Return the [x, y] coordinate for the center point of the cell that contains the specified text.  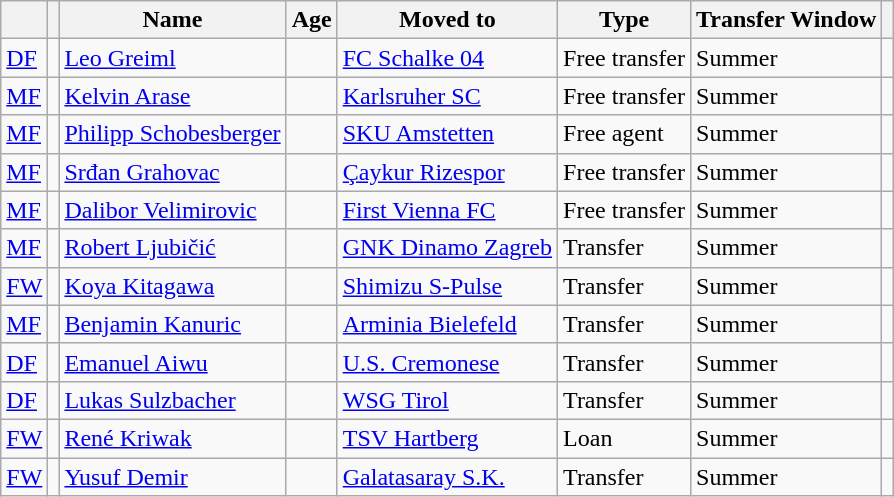
GNK Dinamo Zagreb [447, 248]
Çaykur Rizespor [447, 172]
Free agent [624, 134]
Philipp Schobesberger [172, 134]
Kelvin Arase [172, 96]
Moved to [447, 20]
Type [624, 20]
Benjamin Kanuric [172, 324]
Name [172, 20]
Robert Ljubičić [172, 248]
Karlsruher SC [447, 96]
TSV Hartberg [447, 438]
Leo Greiml [172, 58]
Age [312, 20]
Arminia Bielefeld [447, 324]
Dalibor Velimirovic [172, 210]
First Vienna FC [447, 210]
Emanuel Aiwu [172, 362]
Lukas Sulzbacher [172, 400]
Yusuf Demir [172, 477]
WSG Tirol [447, 400]
René Kriwak [172, 438]
Srđan Grahovac [172, 172]
Transfer Window [786, 20]
Loan [624, 438]
U.S. Cremonese [447, 362]
Koya Kitagawa [172, 286]
FC Schalke 04 [447, 58]
Galatasaray S.K. [447, 477]
Shimizu S-Pulse [447, 286]
SKU Amstetten [447, 134]
